Return (X, Y) of the center of cell containing provided text 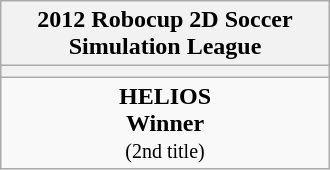
2012 Robocup 2D Soccer Simulation League (165, 34)
HELIOSWinner(2nd title) (165, 123)
